Search for the cell housing the specified text and yield its [x, y] center coordinate. 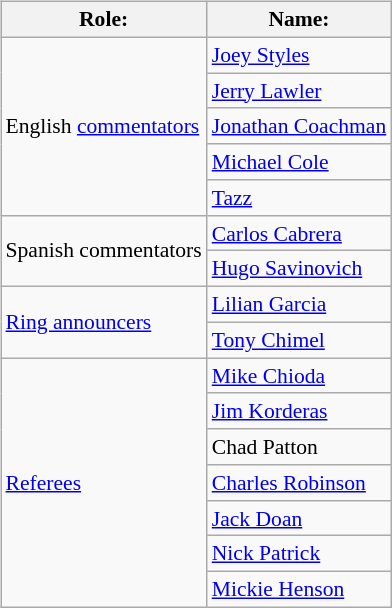
Name: [300, 20]
Lilian Garcia [300, 305]
Spanish commentators [103, 250]
Ring announcers [103, 322]
Michael Cole [300, 162]
Jim Korderas [300, 411]
English commentators [103, 126]
Role: [103, 20]
Carlos Cabrera [300, 233]
Mickie Henson [300, 590]
Tazz [300, 198]
Charles Robinson [300, 483]
Joey Styles [300, 55]
Nick Patrick [300, 554]
Referees [103, 482]
Jerry Lawler [300, 91]
Hugo Savinovich [300, 269]
Tony Chimel [300, 340]
Mike Chioda [300, 376]
Chad Patton [300, 447]
Jack Doan [300, 518]
Jonathan Coachman [300, 126]
